Output the [X, Y] coordinate of the center of the cell containing the given text.  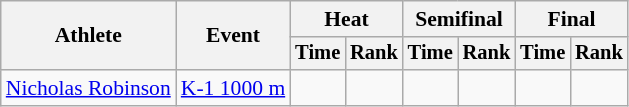
Nicholas Robinson [88, 88]
Semifinal [459, 19]
K-1 1000 m [233, 88]
Event [233, 36]
Athlete [88, 36]
Final [571, 19]
Heat [346, 19]
